Scan for the cell matching the given text and deliver its (x, y) coordinate at center. 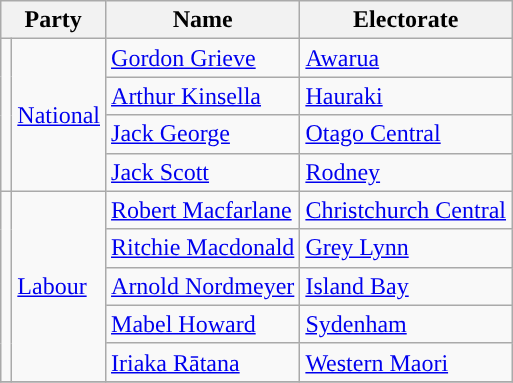
Iriaka Rātana (203, 362)
Mabel Howard (203, 324)
Sydenham (406, 324)
Labour (59, 286)
Rodney (406, 172)
Robert Macfarlane (203, 210)
Jack George (203, 134)
Electorate (406, 20)
Island Bay (406, 286)
Arthur Kinsella (203, 96)
Otago Central (406, 134)
Party (54, 20)
Name (203, 20)
National (59, 115)
Christchurch Central (406, 210)
Grey Lynn (406, 248)
Arnold Nordmeyer (203, 286)
Awarua (406, 58)
Western Maori (406, 362)
Gordon Grieve (203, 58)
Jack Scott (203, 172)
Ritchie Macdonald (203, 248)
Hauraki (406, 96)
